Provide the [X, Y] coordinate of the cell's center where the given text is located.  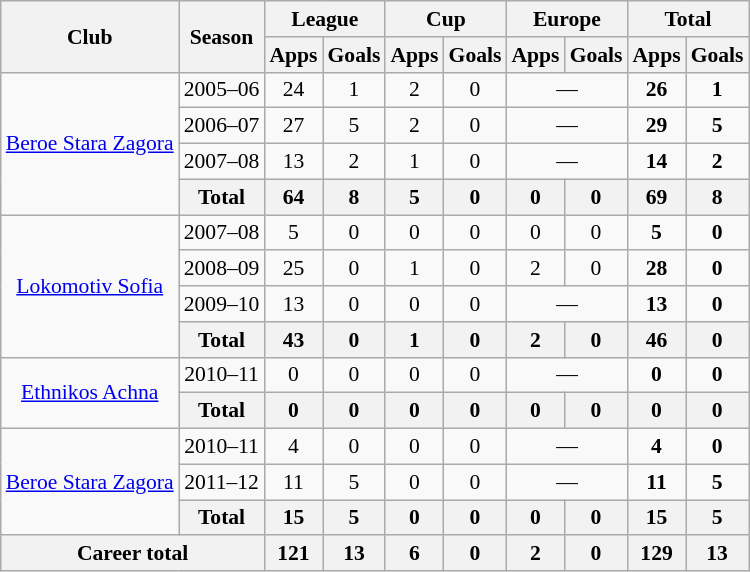
2009–10 [222, 304]
2006–07 [222, 126]
25 [293, 269]
Ethnikos Achna [90, 392]
29 [656, 126]
69 [656, 197]
43 [293, 340]
Lokomotiv Sofia [90, 286]
46 [656, 340]
2005–06 [222, 90]
Europe [566, 19]
Season [222, 36]
2008–09 [222, 269]
129 [656, 554]
2011–12 [222, 482]
27 [293, 126]
14 [656, 162]
Cup [446, 19]
6 [414, 554]
28 [656, 269]
League [324, 19]
24 [293, 90]
121 [293, 554]
64 [293, 197]
Club [90, 36]
Career total [133, 554]
26 [656, 90]
